Search for the cell housing the specified text and yield its [X, Y] center coordinate. 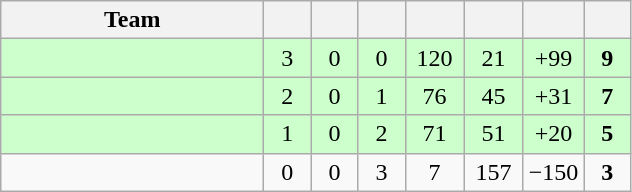
−150 [554, 172]
+31 [554, 96]
157 [494, 172]
9 [608, 58]
+99 [554, 58]
21 [494, 58]
120 [434, 58]
+20 [554, 134]
5 [608, 134]
45 [494, 96]
71 [434, 134]
Team [132, 20]
76 [434, 96]
51 [494, 134]
